Detect which cell encompasses the target text, then output its (X, Y) center coordinate. 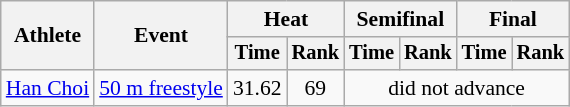
did not advance (456, 88)
31.62 (258, 88)
50 m freestyle (161, 88)
69 (316, 88)
Final (513, 19)
Athlete (48, 36)
Semifinal (400, 19)
Heat (286, 19)
Han Choi (48, 88)
Event (161, 36)
